Search for the cell housing the specified text and yield its [X, Y] center coordinate. 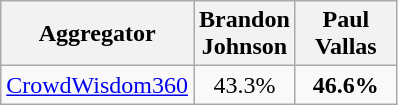
BrandonJohnson [245, 34]
Aggregator [98, 34]
46.6% [346, 85]
43.3% [245, 85]
PaulVallas [346, 34]
CrowdWisdom360 [98, 85]
